Locate the cell with the specified text and output its (X, Y) center coordinate. 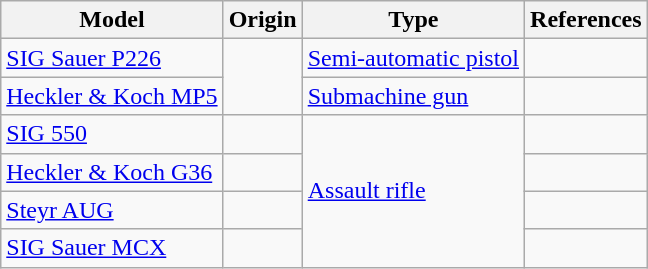
Steyr AUG (112, 210)
SIG 550 (112, 134)
Semi-automatic pistol (413, 58)
SIG Sauer P226 (112, 58)
Model (112, 20)
Origin (262, 20)
Submachine gun (413, 96)
Assault rifle (413, 191)
Type (413, 20)
Heckler & Koch MP5 (112, 96)
References (586, 20)
Heckler & Koch G36 (112, 172)
SIG Sauer MCX (112, 248)
